From the cell containing the given text, extract its center point as (x, y) coordinate. 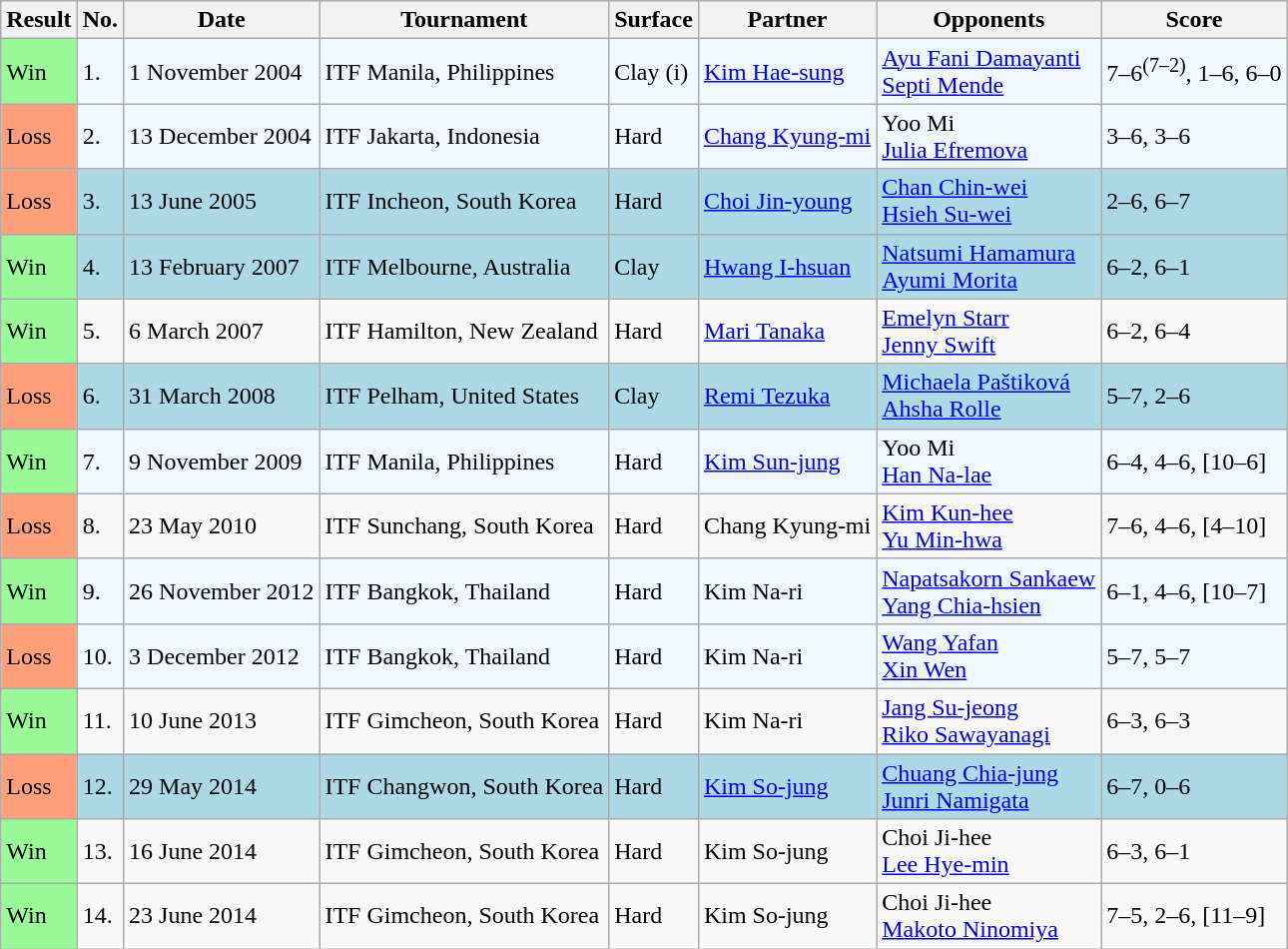
5–7, 5–7 (1194, 655)
7–5, 2–6, [11–9] (1194, 917)
ITF Incheon, South Korea (464, 202)
23 June 2014 (222, 917)
Remi Tezuka (787, 396)
Result (39, 20)
6–2, 6–1 (1194, 266)
5–7, 2–6 (1194, 396)
Jang Su-jeong Riko Sawayanagi (988, 721)
Partner (787, 20)
Natsumi Hamamura Ayumi Morita (988, 266)
6–2, 6–4 (1194, 332)
Ayu Fani Damayanti Septi Mende (988, 72)
5. (100, 332)
ITF Jakarta, Indonesia (464, 136)
Tournament (464, 20)
1. (100, 72)
ITF Melbourne, Australia (464, 266)
6–3, 6–3 (1194, 721)
Mari Tanaka (787, 332)
ITF Hamilton, New Zealand (464, 332)
13 June 2005 (222, 202)
4. (100, 266)
7–6(7–2), 1–6, 6–0 (1194, 72)
13. (100, 851)
7–6, 4–6, [4–10] (1194, 525)
Choi Jin-young (787, 202)
6–3, 6–1 (1194, 851)
12. (100, 785)
6. (100, 396)
Michaela Paštiková Ahsha Rolle (988, 396)
6–1, 4–6, [10–7] (1194, 591)
8. (100, 525)
Surface (654, 20)
Opponents (988, 20)
Hwang I-hsuan (787, 266)
14. (100, 917)
Choi Ji-hee Makoto Ninomiya (988, 917)
Kim Hae-sung (787, 72)
ITF Sunchang, South Korea (464, 525)
23 May 2010 (222, 525)
3. (100, 202)
10 June 2013 (222, 721)
ITF Pelham, United States (464, 396)
13 December 2004 (222, 136)
9 November 2009 (222, 462)
9. (100, 591)
6 March 2007 (222, 332)
31 March 2008 (222, 396)
Date (222, 20)
3–6, 3–6 (1194, 136)
3 December 2012 (222, 655)
Clay (i) (654, 72)
29 May 2014 (222, 785)
ITF Changwon, South Korea (464, 785)
10. (100, 655)
Chan Chin-wei Hsieh Su-wei (988, 202)
Napatsakorn Sankaew Yang Chia-hsien (988, 591)
26 November 2012 (222, 591)
Choi Ji-hee Lee Hye-min (988, 851)
Kim Sun-jung (787, 462)
Yoo Mi Han Na-lae (988, 462)
No. (100, 20)
7. (100, 462)
6–4, 4–6, [10–6] (1194, 462)
Score (1194, 20)
Emelyn Starr Jenny Swift (988, 332)
13 February 2007 (222, 266)
Chuang Chia-jung Junri Namigata (988, 785)
Wang Yafan Xin Wen (988, 655)
2–6, 6–7 (1194, 202)
Kim Kun-hee Yu Min-hwa (988, 525)
2. (100, 136)
1 November 2004 (222, 72)
11. (100, 721)
Yoo Mi Julia Efremova (988, 136)
16 June 2014 (222, 851)
6–7, 0–6 (1194, 785)
